Locate the cell with the specified text and output its (x, y) center coordinate. 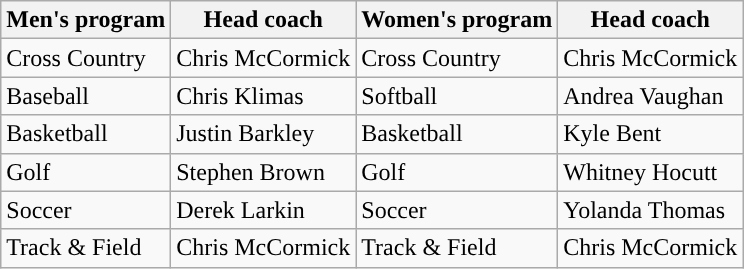
Andrea Vaughan (650, 96)
Justin Barkley (264, 134)
Chris Klimas (264, 96)
Derek Larkin (264, 210)
Kyle Bent (650, 134)
Women's program (457, 20)
Men's program (86, 20)
Baseball (86, 96)
Stephen Brown (264, 172)
Yolanda Thomas (650, 210)
Softball (457, 96)
Whitney Hocutt (650, 172)
